Locate the cell with the specified text and output its [x, y] center coordinate. 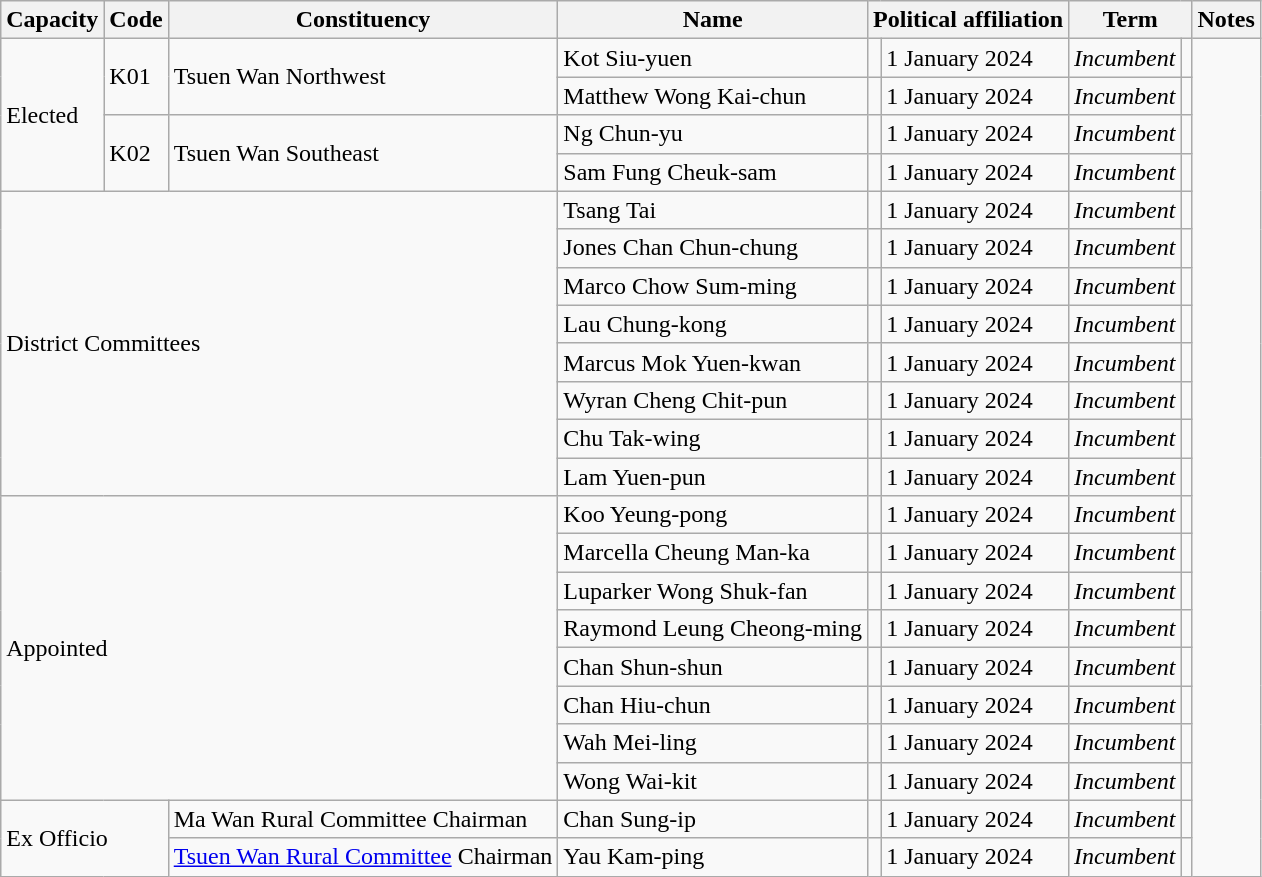
Lau Chung-kong [713, 324]
Elected [52, 115]
Term [1130, 20]
Chan Sung-ip [713, 819]
Marco Chow Sum-ming [713, 286]
Sam Fung Cheuk-sam [713, 172]
Wah Mei-ling [713, 743]
Kot Siu-yuen [713, 58]
K01 [136, 77]
Chan Hiu-chun [713, 705]
Notes [1226, 20]
Chan Shun-shun [713, 667]
Jones Chan Chun-chung [713, 248]
Raymond Leung Cheong-ming [713, 629]
Wyran Cheng Chit-pun [713, 400]
Yau Kam-ping [713, 857]
Ma Wan Rural Committee Chairman [363, 819]
Code [136, 20]
Matthew Wong Kai-chun [713, 96]
Lam Yuen-pun [713, 477]
Wong Wai-kit [713, 781]
Political affiliation [968, 20]
Name [713, 20]
Koo Yeung-pong [713, 515]
Tsuen Wan Rural Committee Chairman [363, 857]
Marcus Mok Yuen-kwan [713, 362]
Ng Chun-yu [713, 134]
Capacity [52, 20]
Chu Tak-wing [713, 438]
Constituency [363, 20]
Ex Officio [84, 838]
Appointed [280, 648]
District Committees [280, 343]
Tsang Tai [713, 210]
Tsuen Wan Southeast [363, 153]
K02 [136, 153]
Tsuen Wan Northwest [363, 77]
Marcella Cheung Man-ka [713, 553]
Luparker Wong Shuk-fan [713, 591]
